Pinpoint the cell where the given text exists, returning its (x, y) midpoint coordinate. 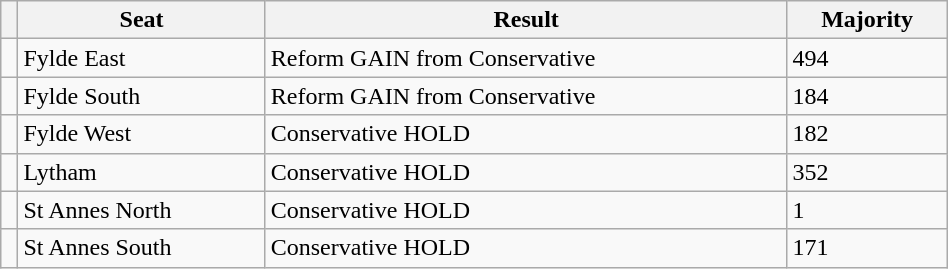
352 (867, 172)
Fylde East (142, 58)
171 (867, 248)
184 (867, 96)
494 (867, 58)
Fylde West (142, 134)
St Annes South (142, 248)
St Annes North (142, 210)
Fylde South (142, 96)
Seat (142, 20)
Result (526, 20)
1 (867, 210)
182 (867, 134)
Majority (867, 20)
Lytham (142, 172)
